Pinpoint the cell where the given text exists, returning its (x, y) midpoint coordinate. 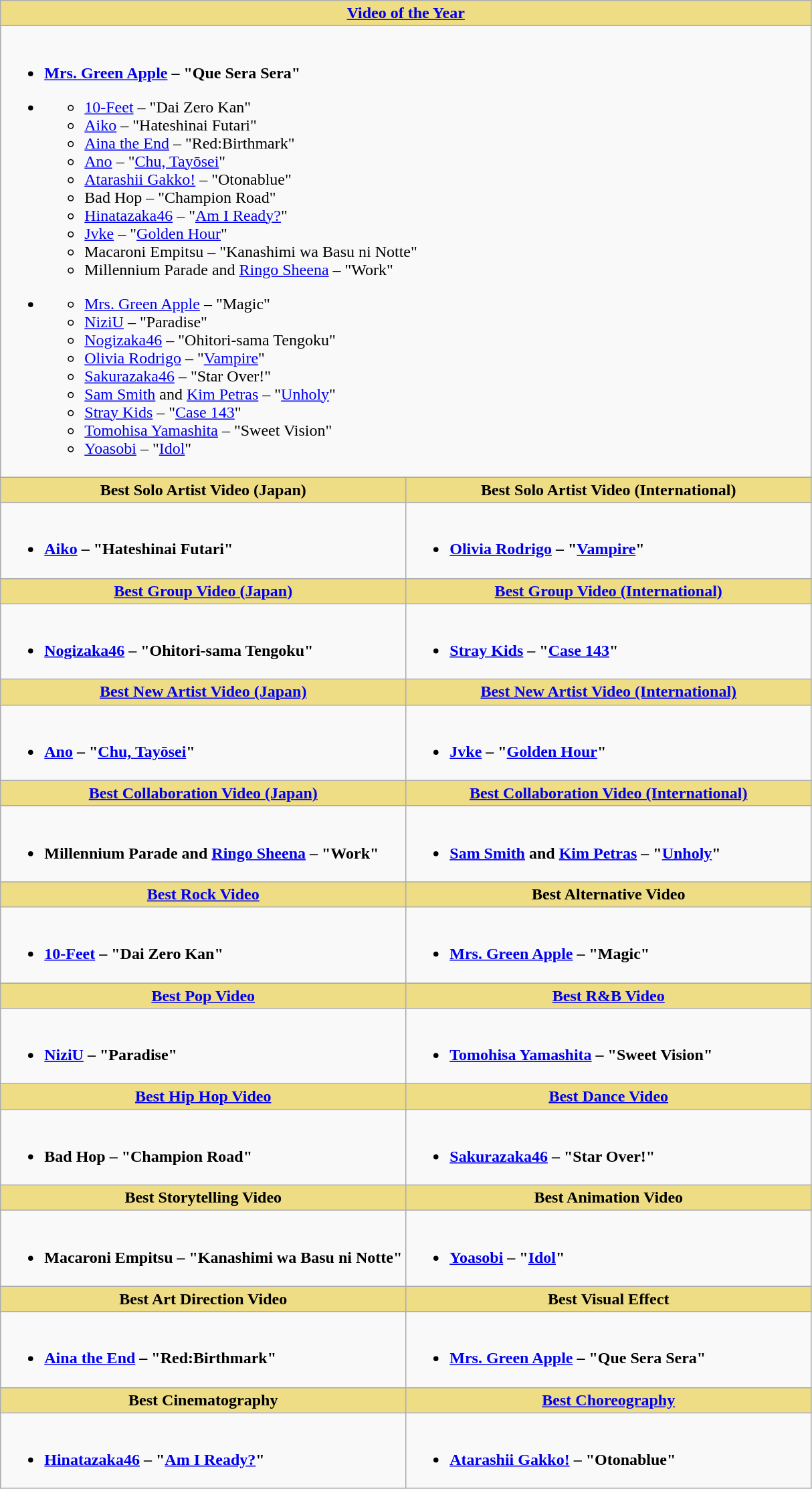
Best Alternative Video (609, 894)
Best Pop Video (203, 995)
Best Group Video (Japan) (203, 591)
Hinatazaka46 – "Am I Ready?" (203, 1451)
Nogizaka46 – "Ohitori-sama Tengoku" (203, 641)
Best Art Direction Video (203, 1299)
Video of the Year (406, 13)
Best Storytelling Video (203, 1198)
Best New Artist Video (International) (609, 692)
Jvke – "Golden Hour" (609, 743)
Ano – "Chu, Tayōsei" (203, 743)
Best R&B Video (609, 995)
10-Feet – "Dai Zero Kan" (203, 945)
Aiko – "Hateshinai Futari" (203, 541)
Bad Hop – "Champion Road" (203, 1147)
Mrs. Green Apple – "Que Sera Sera" (609, 1349)
Best Collaboration Video (International) (609, 793)
Best New Artist Video (Japan) (203, 692)
Aina the End – "Red:Birthmark" (203, 1349)
Best Choreography (609, 1400)
Atarashii Gakko! – "Otonablue" (609, 1451)
Tomohisa Yamashita – "Sweet Vision" (609, 1047)
Best Visual Effect (609, 1299)
Best Cinematography (203, 1400)
Sam Smith and Kim Petras – "Unholy" (609, 843)
Best Animation Video (609, 1198)
NiziU – "Paradise" (203, 1047)
Yoasobi – "Idol" (609, 1249)
Best Collaboration Video (Japan) (203, 793)
Stray Kids – "Case 143" (609, 641)
Olivia Rodrigo – "Vampire" (609, 541)
Millennium Parade and Ringo Sheena – "Work" (203, 843)
Mrs. Green Apple – "Magic" (609, 945)
Macaroni Empitsu – "Kanashimi wa Basu ni Notte" (203, 1249)
Best Solo Artist Video (International) (609, 490)
Best Dance Video (609, 1097)
Sakurazaka46 – "Star Over!" (609, 1147)
Best Group Video (International) (609, 591)
Best Solo Artist Video (Japan) (203, 490)
Best Rock Video (203, 894)
Best Hip Hop Video (203, 1097)
